Locate the cell with the specified text and output its (X, Y) center coordinate. 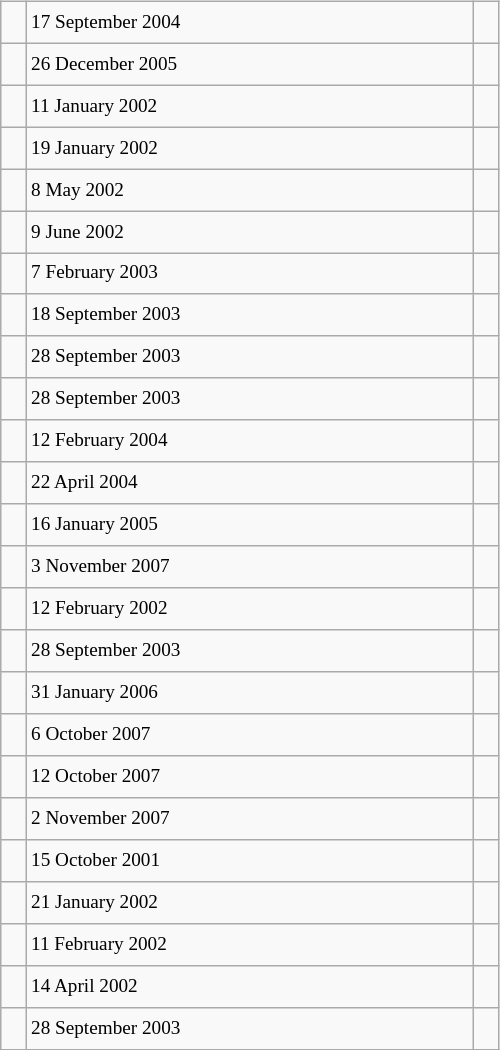
18 September 2003 (249, 315)
6 October 2007 (249, 735)
17 September 2004 (249, 22)
12 February 2004 (249, 441)
11 January 2002 (249, 106)
26 December 2005 (249, 64)
2 November 2007 (249, 819)
7 February 2003 (249, 274)
12 February 2002 (249, 609)
8 May 2002 (249, 190)
9 June 2002 (249, 232)
19 January 2002 (249, 148)
3 November 2007 (249, 567)
16 January 2005 (249, 525)
21 January 2002 (249, 902)
15 October 2001 (249, 861)
31 January 2006 (249, 693)
11 February 2002 (249, 944)
22 April 2004 (249, 483)
12 October 2007 (249, 777)
14 April 2002 (249, 986)
